Locate the cell with the specified text and output its [X, Y] center coordinate. 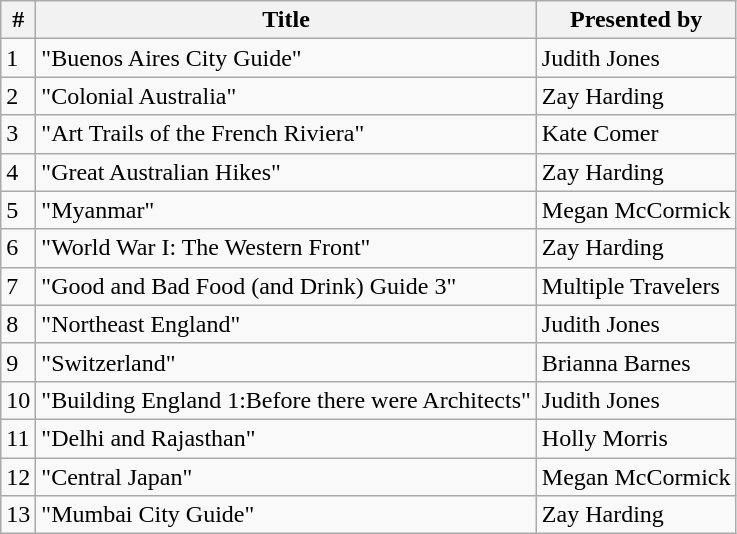
7 [18, 286]
"Central Japan" [286, 477]
Presented by [636, 20]
"Switzerland" [286, 362]
"Great Australian Hikes" [286, 172]
Brianna Barnes [636, 362]
8 [18, 324]
13 [18, 515]
Title [286, 20]
6 [18, 248]
"Art Trails of the French Riviera" [286, 134]
# [18, 20]
4 [18, 172]
5 [18, 210]
"World War I: The Western Front" [286, 248]
"Building England 1:Before there were Architects" [286, 400]
"Delhi and Rajasthan" [286, 438]
Kate Comer [636, 134]
12 [18, 477]
"Myanmar" [286, 210]
10 [18, 400]
"Colonial Australia" [286, 96]
3 [18, 134]
"Mumbai City Guide" [286, 515]
"Northeast England" [286, 324]
11 [18, 438]
1 [18, 58]
"Buenos Aires City Guide" [286, 58]
"Good and Bad Food (and Drink) Guide 3" [286, 286]
9 [18, 362]
2 [18, 96]
Multiple Travelers [636, 286]
Holly Morris [636, 438]
